Determine the [X, Y] coordinate at the center of the cell enclosing the given text.  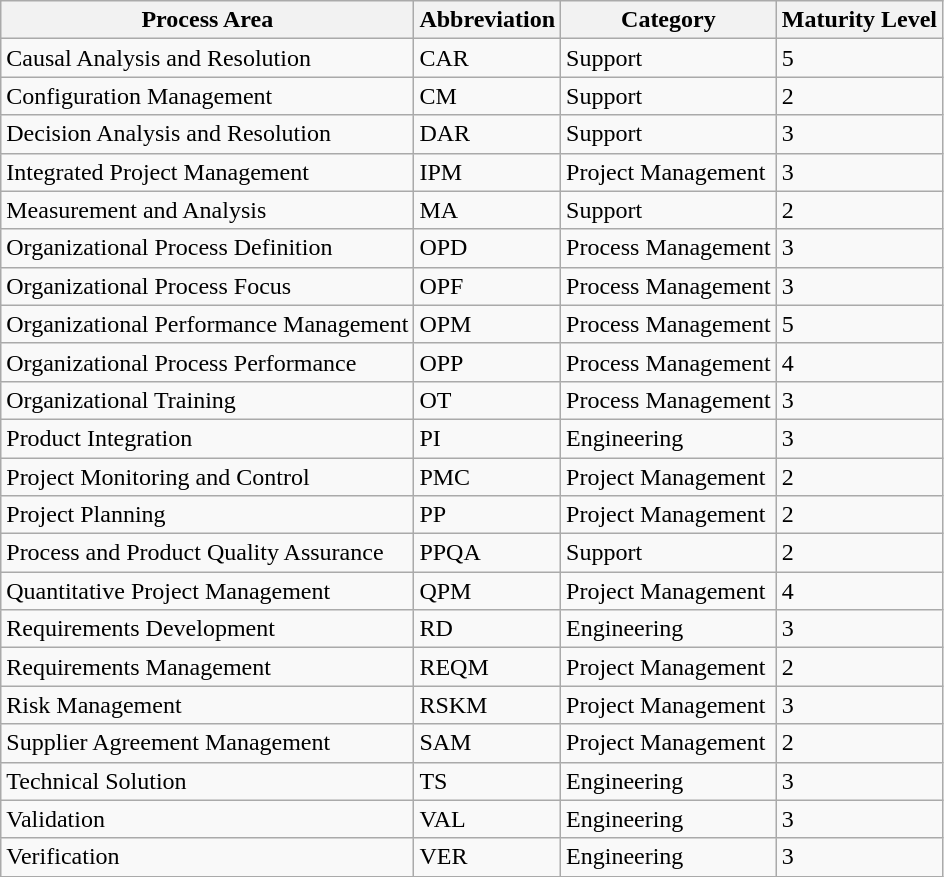
Product Integration [208, 438]
Abbreviation [488, 20]
Validation [208, 819]
Project Monitoring and Control [208, 477]
Supplier Agreement Management [208, 743]
VER [488, 857]
OPD [488, 248]
Organizational Process Definition [208, 248]
Project Planning [208, 515]
OPM [488, 324]
VAL [488, 819]
TS [488, 781]
OPF [488, 286]
Organizational Performance Management [208, 324]
DAR [488, 134]
Verification [208, 857]
Causal Analysis and Resolution [208, 58]
PI [488, 438]
Organizational Training [208, 400]
Measurement and Analysis [208, 210]
Category [669, 20]
IPM [488, 172]
Process Area [208, 20]
Configuration Management [208, 96]
Technical Solution [208, 781]
REQM [488, 667]
CM [488, 96]
PP [488, 515]
Risk Management [208, 705]
QPM [488, 591]
Integrated Project Management [208, 172]
RSKM [488, 705]
Organizational Process Performance [208, 362]
OT [488, 400]
SAM [488, 743]
PPQA [488, 553]
Requirements Development [208, 629]
MA [488, 210]
PMC [488, 477]
Process and Product Quality Assurance [208, 553]
Decision Analysis and Resolution [208, 134]
Maturity Level [859, 20]
CAR [488, 58]
Requirements Management [208, 667]
Quantitative Project Management [208, 591]
Organizational Process Focus [208, 286]
RD [488, 629]
OPP [488, 362]
